Detect which cell encompasses the target text, then output its (X, Y) center coordinate. 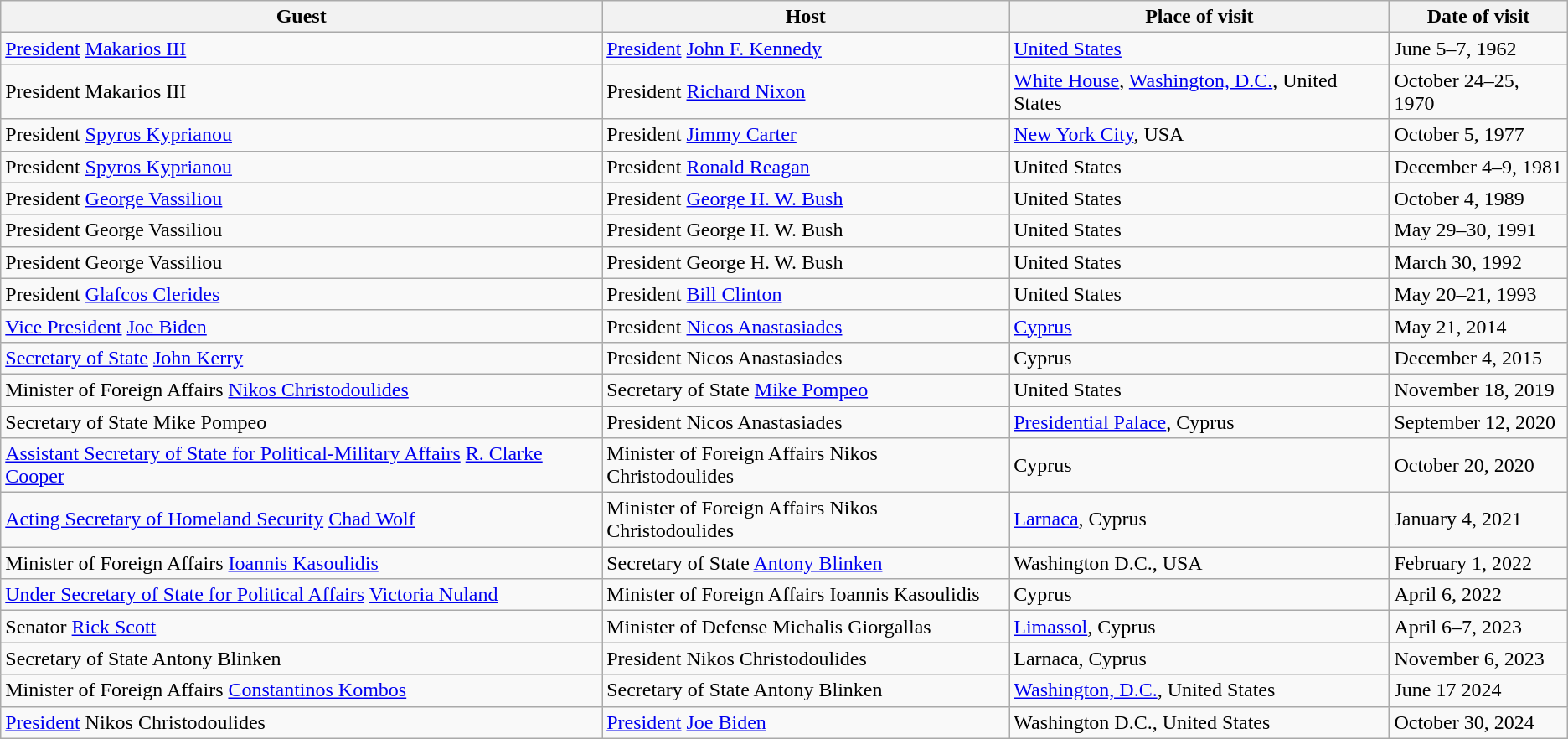
President Glafcos Clerides (302, 294)
Guest (302, 17)
December 4–9, 1981 (1478, 167)
January 4, 2021 (1478, 519)
Washington D.C., United States (1199, 722)
Washington, D.C., United States (1199, 690)
February 1, 2022 (1478, 563)
April 6–7, 2023 (1478, 627)
September 12, 2020 (1478, 421)
President Richard Nixon (806, 92)
White House, Washington, D.C., United States (1199, 92)
Vice President Joe Biden (302, 326)
President Ronald Reagan (806, 167)
November 6, 2023 (1478, 659)
Host (806, 17)
May 21, 2014 (1478, 326)
Assistant Secretary of State for Political-Military Affairs R. Clarke Cooper (302, 466)
Senator Rick Scott (302, 627)
Washington D.C., USA (1199, 563)
November 18, 2019 (1478, 390)
October 5, 1977 (1478, 135)
Presidential Palace, Cyprus (1199, 421)
December 4, 2015 (1478, 358)
President John F. Kennedy (806, 49)
Minister of Foreign Affairs Constantinos Kombos (302, 690)
Under Secretary of State for Political Affairs Victoria Nuland (302, 595)
Limassol, Cyprus (1199, 627)
Date of visit (1478, 17)
President Bill Clinton (806, 294)
October 20, 2020 (1478, 466)
May 20–21, 1993 (1478, 294)
Minister of Defense Michalis Giorgallas (806, 627)
October 30, 2024 (1478, 722)
October 4, 1989 (1478, 199)
October 24–25, 1970 (1478, 92)
President Joe Biden (806, 722)
May 29–30, 1991 (1478, 230)
Secretary of State John Kerry (302, 358)
President Jimmy Carter (806, 135)
New York City, USA (1199, 135)
Place of visit (1199, 17)
Acting Secretary of Homeland Security Chad Wolf (302, 519)
March 30, 1992 (1478, 262)
April 6, 2022 (1478, 595)
June 17 2024 (1478, 690)
June 5–7, 1962 (1478, 49)
